Identify which cell holds the provided text, then report its [X, Y] central coordinate. 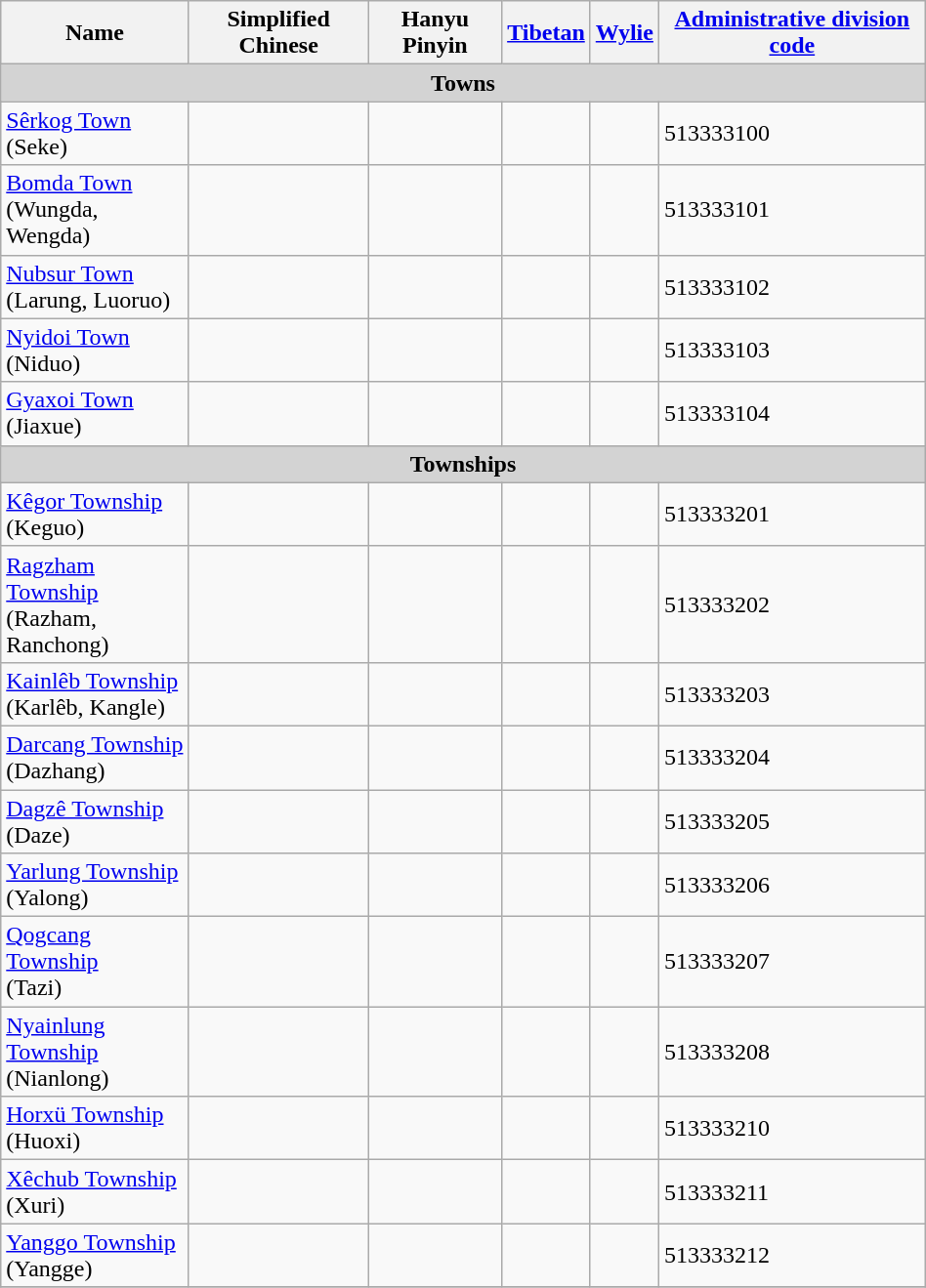
513333101 [791, 210]
Ragzham Township(Razham, Ranchong) [95, 603]
Hanyu Pinyin [436, 33]
Nyainlung Township(Nianlong) [95, 1052]
513333205 [791, 820]
Name [95, 33]
Yarlung Township(Yalong) [95, 885]
Darcang Township(Dazhang) [95, 758]
513333212 [791, 1256]
Nyidoi Town(Niduo) [95, 350]
513333206 [791, 885]
513333202 [791, 603]
513333100 [791, 133]
513333210 [791, 1129]
Qogcang Township(Tazi) [95, 962]
Administrative division code [791, 33]
Townships [463, 464]
Xêchub Township(Xuri) [95, 1191]
513333203 [791, 693]
Tibetan [547, 33]
Wylie [624, 33]
Bomda Town(Wungda, Wengda) [95, 210]
Dagzê Township(Daze) [95, 820]
513333204 [791, 758]
Yanggo Township(Yangge) [95, 1256]
513333104 [791, 414]
Horxü Township(Huoxi) [95, 1129]
513333201 [791, 514]
513333103 [791, 350]
513333211 [791, 1191]
Kêgor Township(Keguo) [95, 514]
513333207 [791, 962]
Simplified Chinese [278, 33]
513333208 [791, 1052]
Gyaxoi Town(Jiaxue) [95, 414]
Nubsur Town(Larung, Luoruo) [95, 287]
513333102 [791, 287]
Kainlêb Township(Karlêb, Kangle) [95, 693]
Towns [463, 83]
Sêrkog Town(Seke) [95, 133]
